Provide the (X, Y) coordinate of the cell's center where the given text is located.  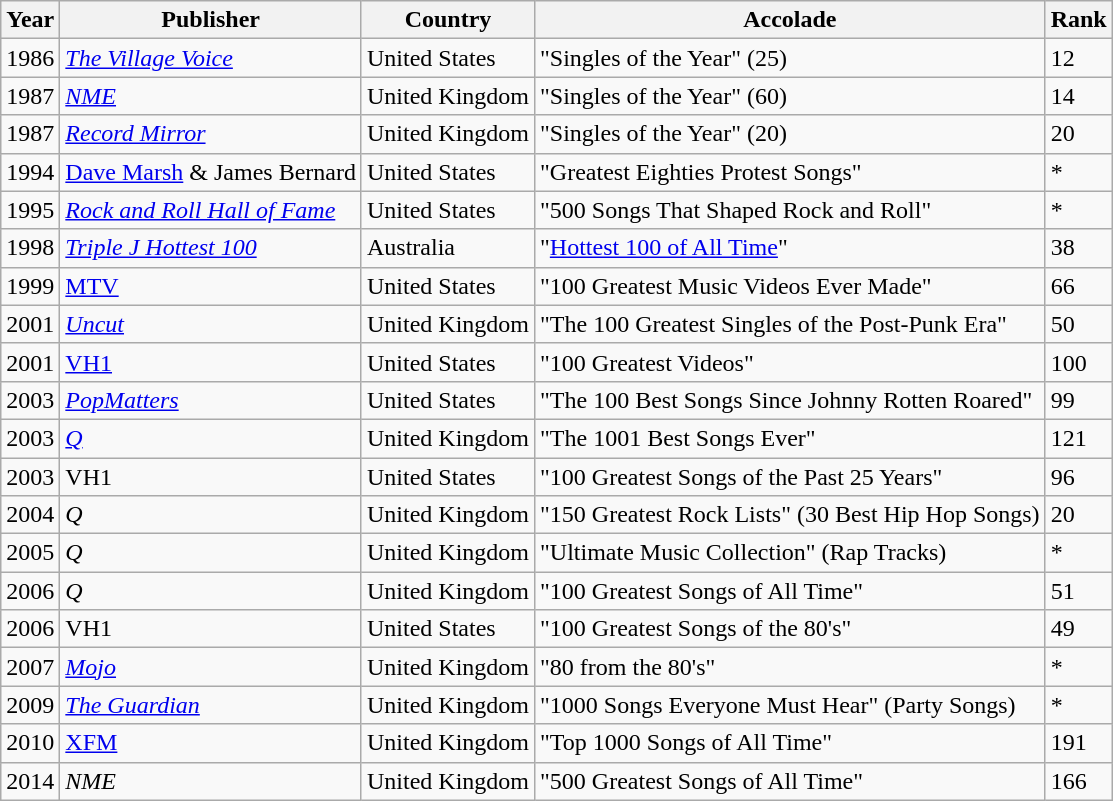
14 (1078, 96)
"Singles of the Year" (60) (790, 96)
2007 (30, 667)
MTV (211, 286)
"The 100 Greatest Singles of the Post-Punk Era" (790, 324)
"100 Greatest Videos" (790, 362)
1998 (30, 248)
"80 from the 80's" (790, 667)
"100 Greatest Songs of the Past 25 Years" (790, 477)
1994 (30, 172)
"Singles of the Year" (25) (790, 58)
Rank (1078, 20)
"Singles of the Year" (20) (790, 134)
"Top 1000 Songs of All Time" (790, 743)
191 (1078, 743)
96 (1078, 477)
2009 (30, 705)
The Village Voice (211, 58)
"The 100 Best Songs Since Johnny Rotten Roared" (790, 400)
66 (1078, 286)
"The 1001 Best Songs Ever" (790, 438)
51 (1078, 591)
"Greatest Eighties Protest Songs" (790, 172)
"Hottest 100 of All Time" (790, 248)
50 (1078, 324)
12 (1078, 58)
Triple J Hottest 100 (211, 248)
2004 (30, 515)
1986 (30, 58)
Accolade (790, 20)
"100 Greatest Songs of the 80's" (790, 629)
2014 (30, 781)
2005 (30, 553)
Dave Marsh & James Bernard (211, 172)
2010 (30, 743)
Rock and Roll Hall of Fame (211, 210)
"100 Greatest Songs of All Time" (790, 591)
Country (448, 20)
"1000 Songs Everyone Must Hear" (Party Songs) (790, 705)
38 (1078, 248)
Record Mirror (211, 134)
The Guardian (211, 705)
166 (1078, 781)
Mojo (211, 667)
Uncut (211, 324)
121 (1078, 438)
"150 Greatest Rock Lists" (30 Best Hip Hop Songs) (790, 515)
Australia (448, 248)
"100 Greatest Music Videos Ever Made" (790, 286)
100 (1078, 362)
99 (1078, 400)
1995 (30, 210)
PopMatters (211, 400)
"Ultimate Music Collection" (Rap Tracks) (790, 553)
49 (1078, 629)
Publisher (211, 20)
"500 Songs That Shaped Rock and Roll" (790, 210)
"500 Greatest Songs of All Time" (790, 781)
XFM (211, 743)
1999 (30, 286)
Year (30, 20)
